For the text-containing cell, return its midpoint in [x, y] coordinate format. 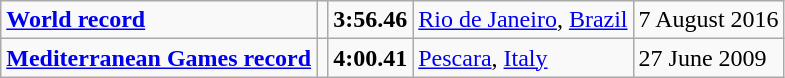
4:00.41 [370, 58]
7 August 2016 [708, 20]
Rio de Janeiro, Brazil [523, 20]
3:56.46 [370, 20]
World record [159, 20]
Pescara, Italy [523, 58]
27 June 2009 [708, 58]
Mediterranean Games record [159, 58]
